Scan for the cell matching the given text and deliver its (X, Y) coordinate at center. 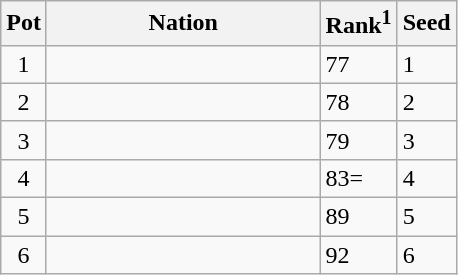
77 (358, 64)
89 (358, 217)
92 (358, 255)
Rank1 (358, 24)
78 (358, 102)
83= (358, 178)
Nation (183, 24)
Seed (426, 24)
79 (358, 140)
Pot (24, 24)
